Identify which cell holds the provided text, then report its (X, Y) central coordinate. 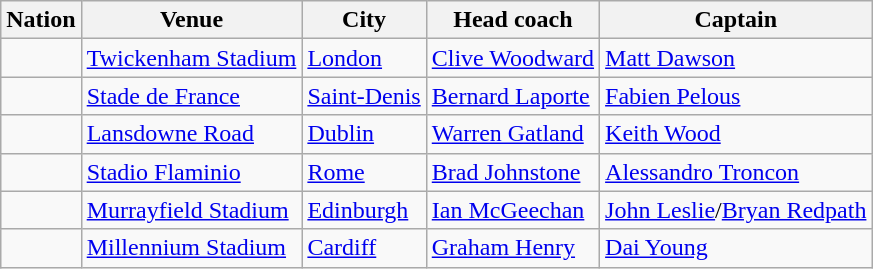
Warren Gatland (512, 134)
Dublin (364, 134)
Head coach (512, 20)
Murrayfield Stadium (192, 210)
Ian McGeechan (512, 210)
Brad Johnstone (512, 172)
Alessandro Troncon (736, 172)
London (364, 58)
Rome (364, 172)
City (364, 20)
Lansdowne Road (192, 134)
John Leslie/Bryan Redpath (736, 210)
Clive Woodward (512, 58)
Stadio Flaminio (192, 172)
Dai Young (736, 248)
Keith Wood (736, 134)
Bernard Laporte (512, 96)
Captain (736, 20)
Stade de France (192, 96)
Graham Henry (512, 248)
Twickenham Stadium (192, 58)
Venue (192, 20)
Fabien Pelous (736, 96)
Matt Dawson (736, 58)
Cardiff (364, 248)
Nation (41, 20)
Edinburgh (364, 210)
Saint-Denis (364, 96)
Millennium Stadium (192, 248)
